Capture the cell that displays the provided text and extract its [X, Y] central coordinate. 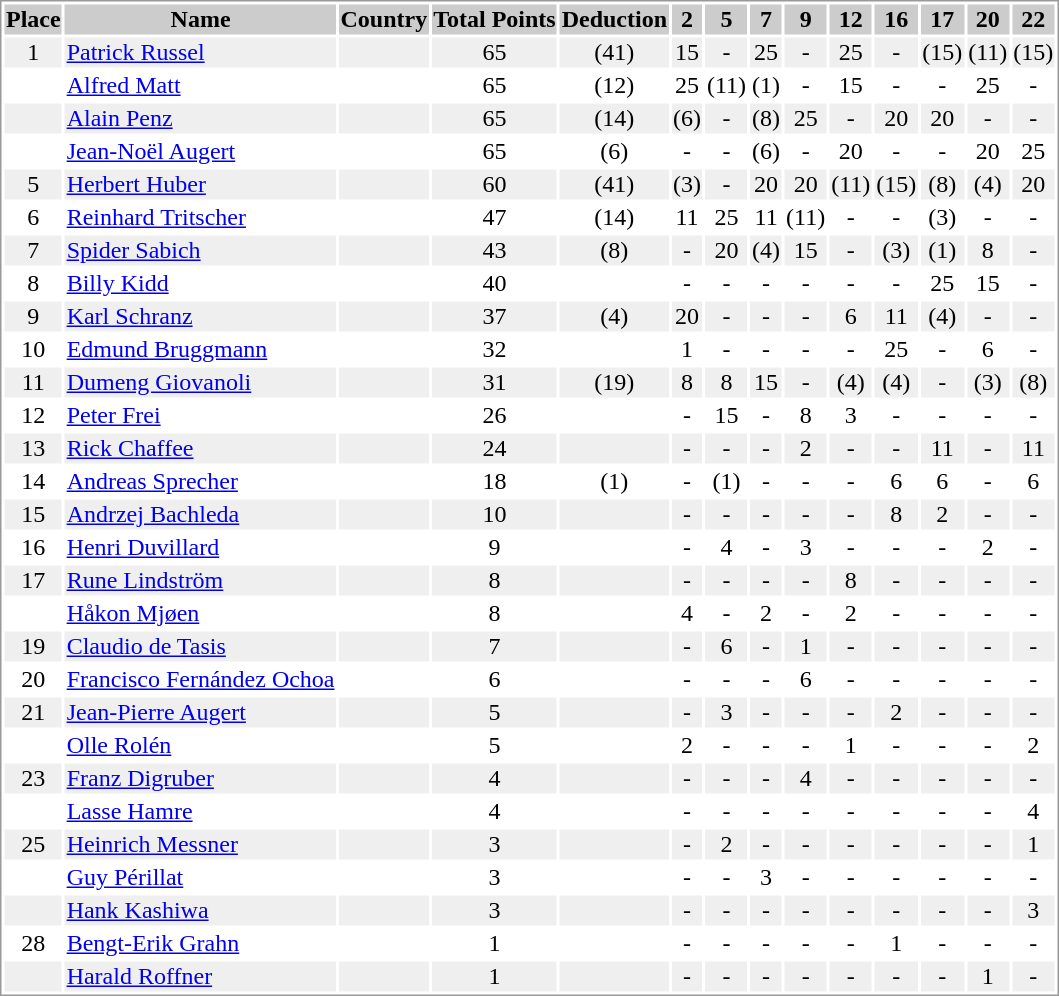
Guy Périllat [200, 877]
47 [494, 217]
Alfred Matt [200, 85]
Claudio de Tasis [200, 647]
19 [33, 647]
Andreas Sprecher [200, 481]
Country [384, 19]
14 [33, 481]
Spider Sabich [200, 251]
22 [1034, 19]
Heinrich Messner [200, 845]
Andrzej Bachleda [200, 515]
(12) [614, 85]
Francisco Fernández Ochoa [200, 679]
40 [494, 283]
Rick Chaffee [200, 449]
Alain Penz [200, 119]
Hank Kashiwa [200, 911]
Edmund Bruggmann [200, 349]
13 [33, 449]
24 [494, 449]
28 [33, 943]
Karl Schranz [200, 317]
Bengt-Erik Grahn [200, 943]
Herbert Huber [200, 185]
43 [494, 251]
Franz Digruber [200, 779]
Billy Kidd [200, 283]
Rune Lindström [200, 581]
(19) [614, 383]
Patrick Russel [200, 53]
Håkon Mjøen [200, 613]
Jean-Noël Augert [200, 151]
Reinhard Tritscher [200, 217]
60 [494, 185]
Name [200, 19]
Deduction [614, 19]
31 [494, 383]
26 [494, 415]
Olle Rolén [200, 745]
Place [33, 19]
Henri Duvillard [200, 547]
Total Points [494, 19]
Lasse Hamre [200, 811]
Dumeng Giovanoli [200, 383]
21 [33, 713]
32 [494, 349]
Peter Frei [200, 415]
Harald Roffner [200, 977]
Jean-Pierre Augert [200, 713]
18 [494, 481]
23 [33, 779]
37 [494, 317]
